Extract the [x, y] coordinate from the center of the cell holding the provided text.  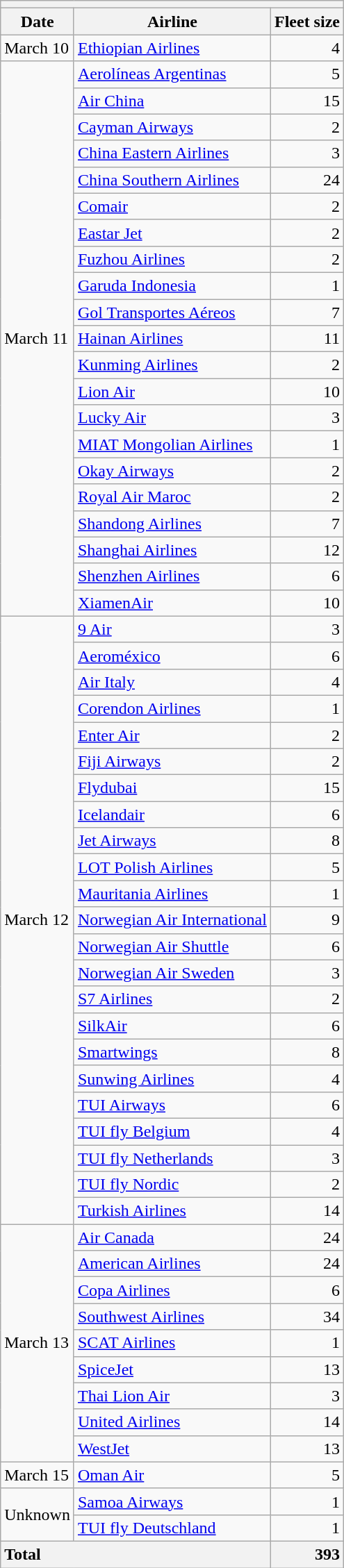
Fuzhou Airlines [172, 259]
Airline [172, 22]
Oman Air [172, 1475]
Aeroméxico [172, 656]
Southwest Airlines [172, 1317]
Norwegian Air Shuttle [172, 946]
March 13 [38, 1343]
Total [136, 1554]
Norwegian Air International [172, 920]
Norwegian Air Sweden [172, 973]
XiamenAir [172, 603]
9 Air [172, 629]
34 [307, 1317]
March 15 [38, 1475]
China Southern Airlines [172, 180]
TUI fly Nordic [172, 1185]
Corendon Airlines [172, 708]
Lion Air [172, 392]
March 11 [38, 339]
Date [38, 22]
S7 Airlines [172, 999]
Icelandair [172, 815]
Garuda Indonesia [172, 285]
March 12 [38, 919]
SilkAir [172, 1026]
Air Canada [172, 1237]
Eastar Jet [172, 233]
Enter Air [172, 735]
Smartwings [172, 1052]
TUI fly Belgium [172, 1131]
Sunwing Airlines [172, 1078]
Mauritania Airlines [172, 894]
WestJet [172, 1449]
Shenzhen Airlines [172, 576]
393 [307, 1554]
Kunming Airlines [172, 365]
Comair [172, 206]
Air Italy [172, 682]
Shandong Airlines [172, 524]
Flydubai [172, 788]
Shanghai Airlines [172, 550]
Jet Airways [172, 841]
Ethiopian Airlines [172, 48]
MIAT Mongolian Airlines [172, 444]
Unknown [38, 1515]
TUI fly Netherlands [172, 1158]
TUI Airways [172, 1105]
China Eastern Airlines [172, 153]
Copa Airlines [172, 1290]
SCAT Airlines [172, 1343]
Turkish Airlines [172, 1211]
Okay Airways [172, 471]
Fleet size [307, 22]
12 [307, 550]
Fiji Airways [172, 762]
9 [307, 920]
Cayman Airways [172, 127]
United Airlines [172, 1422]
Aerolíneas Argentinas [172, 74]
Samoa Airways [172, 1501]
TUI fly Deutschland [172, 1528]
Royal Air Maroc [172, 497]
Air China [172, 101]
March 10 [38, 48]
Lucky Air [172, 418]
Hainan Airlines [172, 339]
11 [307, 339]
American Airlines [172, 1264]
LOT Polish Airlines [172, 867]
Gol Transportes Aéreos [172, 312]
SpiceJet [172, 1369]
Thai Lion Air [172, 1396]
